Detect which cell encompasses the target text, then output its (X, Y) center coordinate. 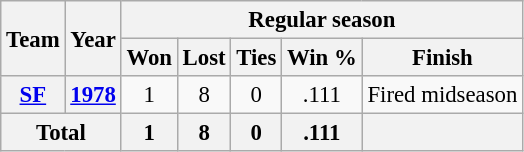
Win % (322, 58)
Finish (442, 58)
Team (33, 38)
Total (61, 133)
Won (149, 58)
1978 (93, 95)
Lost (204, 58)
Fired midseason (442, 95)
Ties (256, 58)
SF (33, 95)
Year (93, 38)
Regular season (322, 20)
